From the cell containing the given text, extract its center point as [X, Y] coordinate. 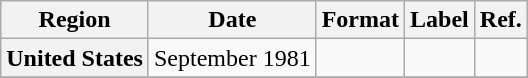
September 1981 [232, 58]
Ref. [500, 20]
Region [75, 20]
Label [440, 20]
United States [75, 58]
Date [232, 20]
Format [360, 20]
